For the text-containing cell, return its midpoint in [X, Y] coordinate format. 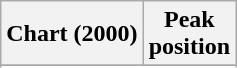
Peakposition [189, 34]
Chart (2000) [72, 34]
